Capture the cell that displays the provided text and extract its (x, y) central coordinate. 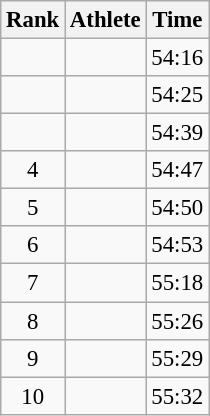
55:32 (178, 396)
9 (33, 358)
55:18 (178, 283)
7 (33, 283)
54:50 (178, 208)
Time (178, 20)
55:29 (178, 358)
8 (33, 321)
6 (33, 245)
54:25 (178, 95)
54:53 (178, 245)
Athlete (106, 20)
10 (33, 396)
54:47 (178, 170)
54:16 (178, 58)
4 (33, 170)
54:39 (178, 133)
55:26 (178, 321)
5 (33, 208)
Rank (33, 20)
